Locate the cell with the specified text and output its [x, y] center coordinate. 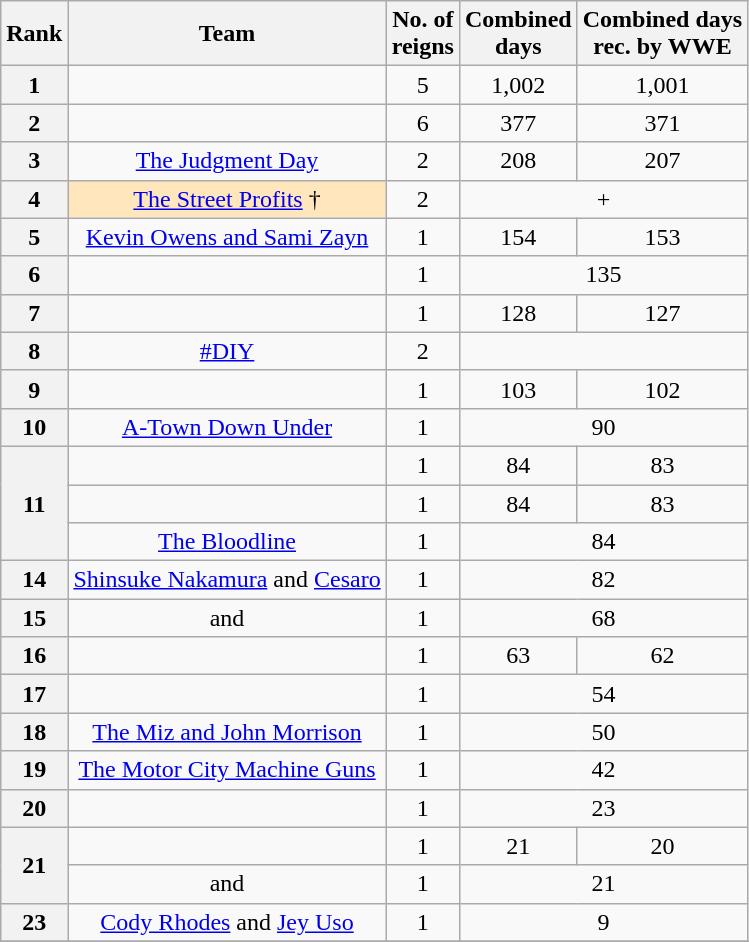
No. ofreigns [422, 34]
17 [34, 694]
62 [662, 656]
11 [34, 503]
68 [603, 618]
14 [34, 580]
154 [518, 237]
The Motor City Machine Guns [227, 770]
+ [603, 199]
4 [34, 199]
Kevin Owens and Sami Zayn [227, 237]
The Street Profits † [227, 199]
10 [34, 427]
153 [662, 237]
#DIY [227, 351]
127 [662, 313]
19 [34, 770]
42 [603, 770]
102 [662, 389]
207 [662, 161]
The Miz and John Morrison [227, 732]
Shinsuke Nakamura and Cesaro [227, 580]
15 [34, 618]
103 [518, 389]
3 [34, 161]
82 [603, 580]
7 [34, 313]
208 [518, 161]
8 [34, 351]
135 [603, 275]
16 [34, 656]
1,002 [518, 85]
A-Town Down Under [227, 427]
The Bloodline [227, 542]
377 [518, 123]
18 [34, 732]
1,001 [662, 85]
Combined daysrec. by WWE [662, 34]
Rank [34, 34]
371 [662, 123]
50 [603, 732]
Cody Rhodes and Jey Uso [227, 922]
The Judgment Day [227, 161]
Combineddays [518, 34]
Team [227, 34]
128 [518, 313]
63 [518, 656]
54 [603, 694]
90 [603, 427]
